For the text-containing cell, return its midpoint in (x, y) coordinate format. 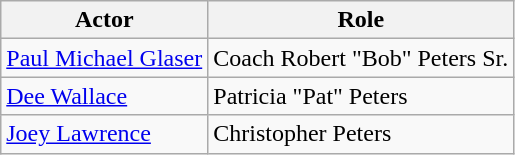
Christopher Peters (361, 134)
Role (361, 20)
Coach Robert "Bob" Peters Sr. (361, 58)
Dee Wallace (104, 96)
Paul Michael Glaser (104, 58)
Patricia "Pat" Peters (361, 96)
Joey Lawrence (104, 134)
Actor (104, 20)
